Pinpoint the cell where the given text exists, returning its [x, y] midpoint coordinate. 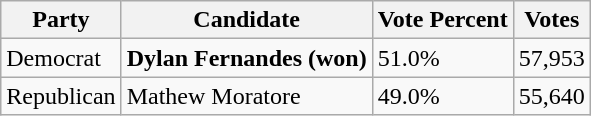
Vote Percent [442, 20]
Candidate [246, 20]
Dylan Fernandes (won) [246, 58]
Republican [61, 96]
57,953 [552, 58]
Votes [552, 20]
51.0% [442, 58]
Party [61, 20]
Democrat [61, 58]
55,640 [552, 96]
Mathew Moratore [246, 96]
49.0% [442, 96]
